Find where the given text appears and provide that cell's center as (x, y) coordinate. 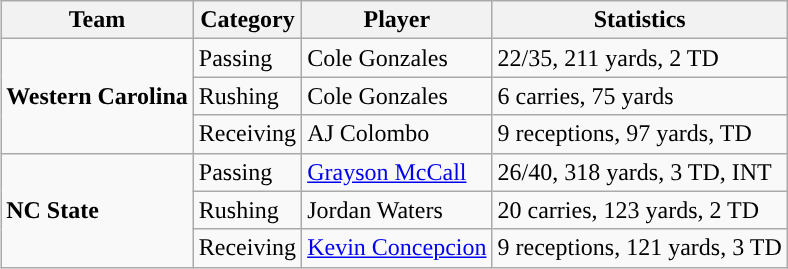
Grayson McCall (397, 172)
26/40, 318 yards, 3 TD, INT (640, 172)
22/35, 211 yards, 2 TD (640, 58)
9 receptions, 121 yards, 3 TD (640, 248)
Kevin Concepcion (397, 248)
AJ Colombo (397, 134)
6 carries, 75 yards (640, 96)
Western Carolina (98, 96)
Category (247, 20)
Jordan Waters (397, 210)
9 receptions, 97 yards, TD (640, 134)
20 carries, 123 yards, 2 TD (640, 210)
Player (397, 20)
Statistics (640, 20)
Team (98, 20)
NC State (98, 210)
